Pinpoint the cell where the given text exists, returning its (x, y) midpoint coordinate. 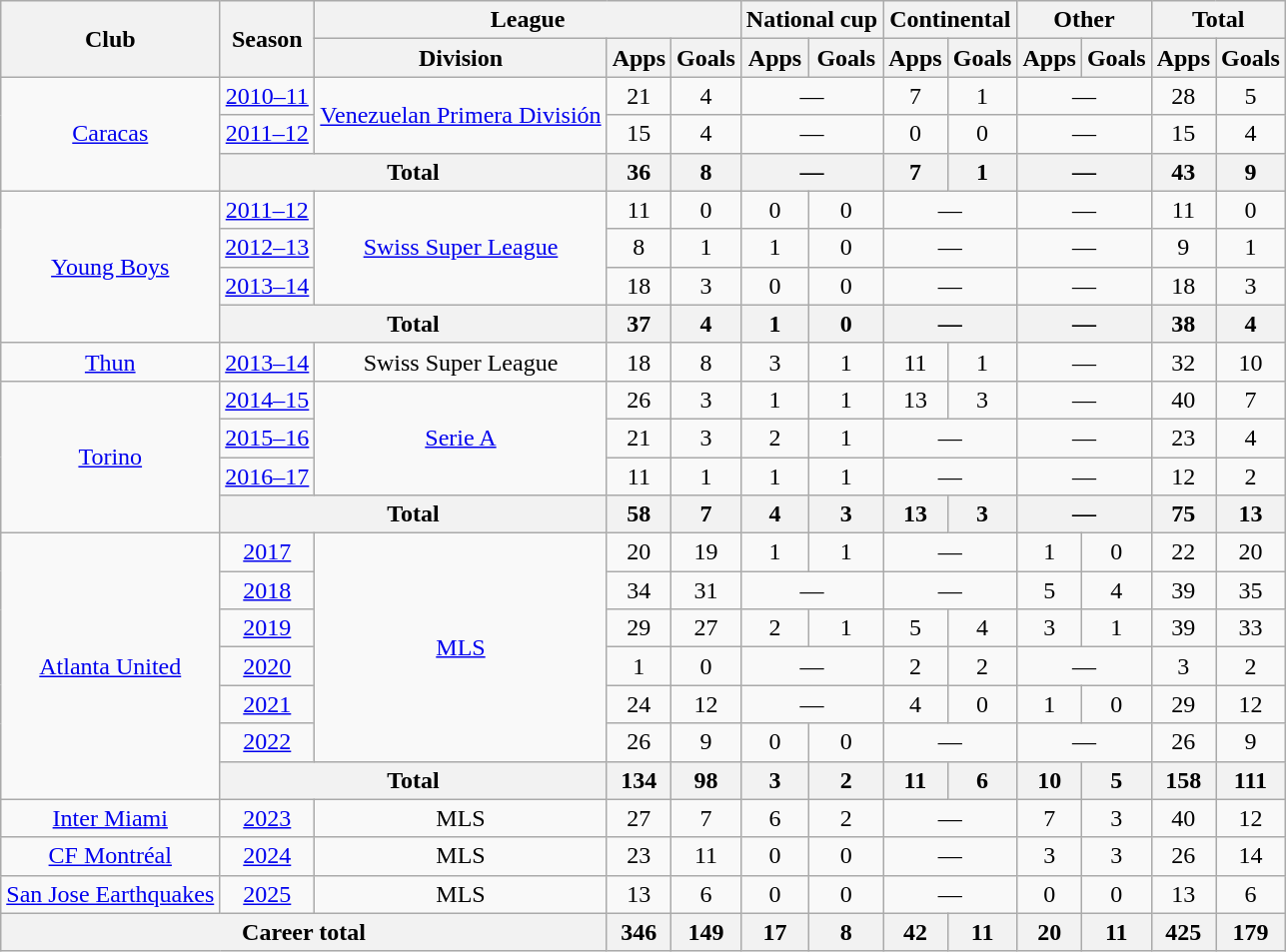
Caracas (110, 134)
98 (706, 780)
22 (1183, 552)
Thun (110, 362)
35 (1251, 590)
134 (639, 780)
19 (706, 552)
2021 (268, 704)
Club (110, 39)
Young Boys (110, 267)
2015–16 (268, 438)
2012–13 (268, 248)
Career total (304, 932)
League (528, 20)
2018 (268, 590)
2014–15 (268, 400)
2020 (268, 666)
Atlanta United (110, 666)
32 (1183, 362)
2016–17 (268, 476)
2022 (268, 742)
National cup (811, 20)
33 (1251, 628)
2023 (268, 818)
2017 (268, 552)
2025 (268, 894)
24 (639, 704)
Season (268, 39)
Other (1084, 20)
Torino (110, 457)
Continental (950, 20)
111 (1251, 780)
Venezuelan Primera División (461, 115)
31 (706, 590)
43 (1183, 172)
San Jose Earthquakes (110, 894)
37 (639, 324)
158 (1183, 780)
58 (639, 514)
346 (639, 932)
34 (639, 590)
2019 (268, 628)
Division (461, 58)
149 (706, 932)
38 (1183, 324)
179 (1251, 932)
42 (915, 932)
425 (1183, 932)
Inter Miami (110, 818)
2024 (268, 856)
17 (774, 932)
Serie A (461, 438)
36 (639, 172)
28 (1183, 96)
2010–11 (268, 96)
CF Montréal (110, 856)
75 (1183, 514)
14 (1251, 856)
